Find where the given text appears and provide that cell's center as [X, Y] coordinate. 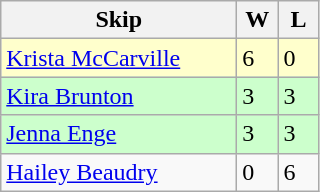
Skip [119, 20]
W [258, 20]
Krista McCarville [119, 58]
Hailey Beaudry [119, 172]
L [298, 20]
Kira Brunton [119, 96]
Jenna Enge [119, 134]
